Return the (X, Y) coordinate for the center point of the cell that contains the specified text.  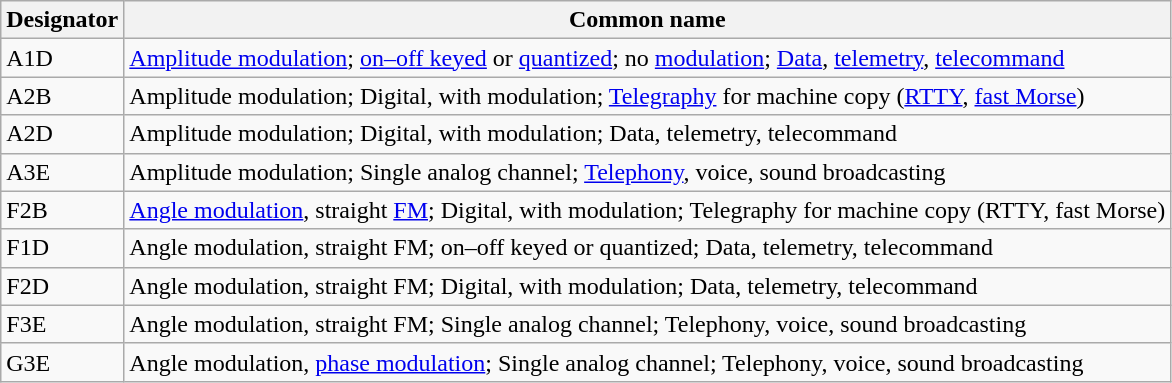
Angle modulation, straight FM; Digital, with modulation; Data, telemetry, telecommand (648, 286)
A3E (62, 172)
A2D (62, 134)
Angle modulation, straight FM; Single analog channel; Telephony, voice, sound broadcasting (648, 324)
F1D (62, 248)
Angle modulation, straight FM; on–off keyed or quantized; Data, telemetry, telecommand (648, 248)
Common name (648, 20)
F2D (62, 286)
A1D (62, 58)
Angle modulation, straight FM; Digital, with modulation; Telegraphy for machine copy (RTTY, fast Morse) (648, 210)
Amplitude modulation; on–off keyed or quantized; no modulation; Data, telemetry, telecommand (648, 58)
F3E (62, 324)
G3E (62, 362)
A2B (62, 96)
Amplitude modulation; Single analog channel; Telephony, voice, sound broadcasting (648, 172)
Designator (62, 20)
Amplitude modulation; Digital, with modulation; Telegraphy for machine copy (RTTY, fast Morse) (648, 96)
F2B (62, 210)
Amplitude modulation; Digital, with modulation; Data, telemetry, telecommand (648, 134)
Angle modulation, phase modulation; Single analog channel; Telephony, voice, sound broadcasting (648, 362)
